From the cell containing the given text, extract its center point as (x, y) coordinate. 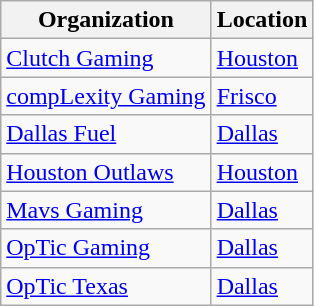
Houston Outlaws (106, 172)
Frisco (262, 96)
Mavs Gaming (106, 210)
Organization (106, 20)
OpTic Gaming (106, 248)
OpTic Texas (106, 286)
Clutch Gaming (106, 58)
Dallas Fuel (106, 134)
compLexity Gaming (106, 96)
Location (262, 20)
